Detect which cell encompasses the target text, then output its [x, y] center coordinate. 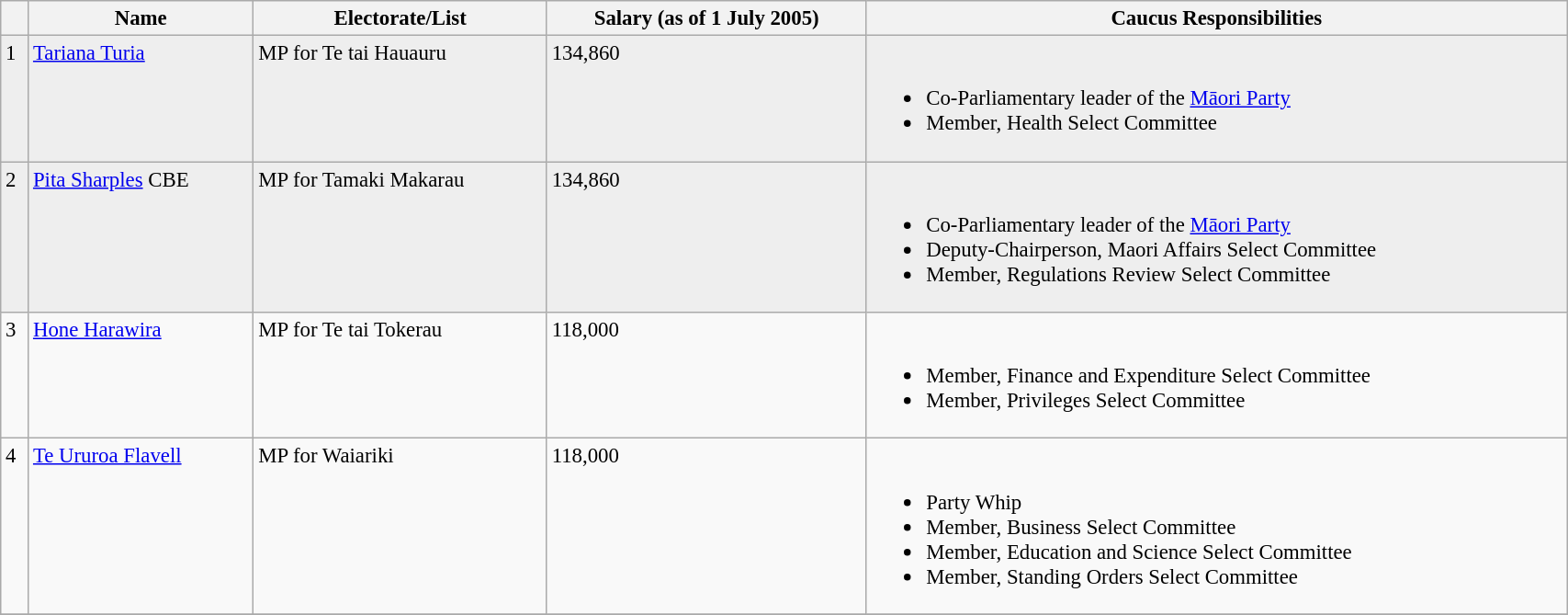
3 [15, 375]
Name [141, 18]
Salary (as of 1 July 2005) [706, 18]
Pita Sharples CBE [141, 237]
MP for Te tai Tokerau [400, 375]
Co-Parliamentary leader of the Māori PartyDeputy-Chairperson, Maori Affairs Select CommitteeMember, Regulations Review Select Committee [1216, 237]
MP for Waiariki [400, 526]
Tariana Turia [141, 99]
MP for Te tai Hauauru [400, 99]
Co-Parliamentary leader of the Māori PartyMember, Health Select Committee [1216, 99]
Member, Finance and Expenditure Select CommitteeMember, Privileges Select Committee [1216, 375]
2 [15, 237]
Te Ururoa Flavell [141, 526]
Hone Harawira [141, 375]
4 [15, 526]
MP for Tamaki Makarau [400, 237]
Caucus Responsibilities [1216, 18]
Party WhipMember, Business Select CommitteeMember, Education and Science Select CommitteeMember, Standing Orders Select Committee [1216, 526]
1 [15, 99]
Electorate/List [400, 18]
